Extract the (x, y) coordinate from the center of the cell holding the provided text.  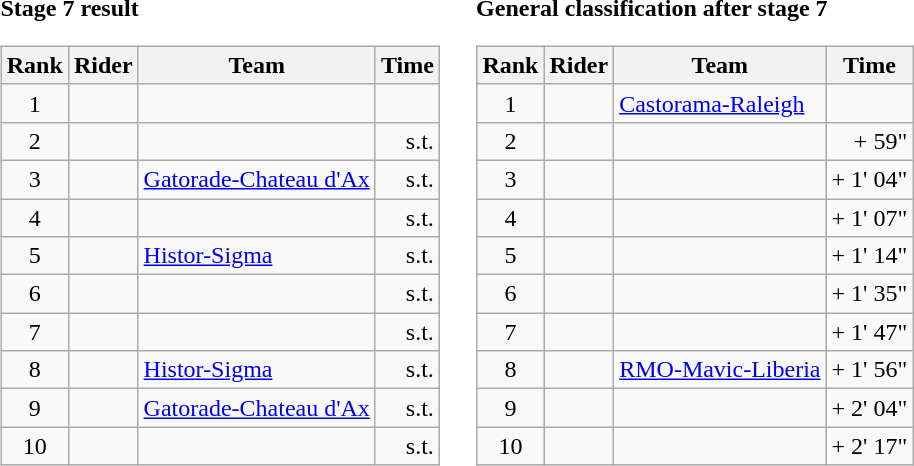
+ 1' 04" (870, 179)
+ 2' 04" (870, 408)
+ 1' 14" (870, 256)
+ 1' 47" (870, 332)
Castorama-Raleigh (720, 103)
+ 1' 35" (870, 294)
+ 1' 07" (870, 217)
RMO-Mavic-Liberia (720, 370)
+ 1' 56" (870, 370)
+ 2' 17" (870, 446)
+ 59" (870, 141)
